Identify which cell holds the provided text, then report its (X, Y) central coordinate. 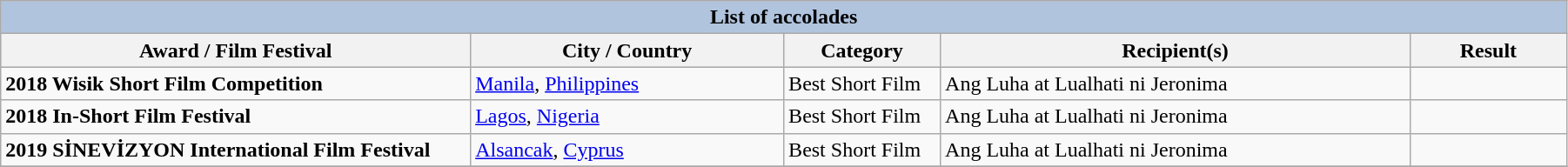
2019 SİNEVİZYON International Film Festival (236, 150)
Category (862, 50)
2018 Wisik Short Film Competition (236, 83)
Alsancak, Cyprus (627, 150)
Manila, Philippines (627, 83)
City / Country (627, 50)
Recipient(s) (1176, 50)
Result (1488, 50)
Lagos, Nigeria (627, 117)
Award / Film Festival (236, 50)
List of accolades (784, 17)
2018 In-Short Film Festival (236, 117)
